Determine the (X, Y) coordinate at the center of the cell enclosing the given text.  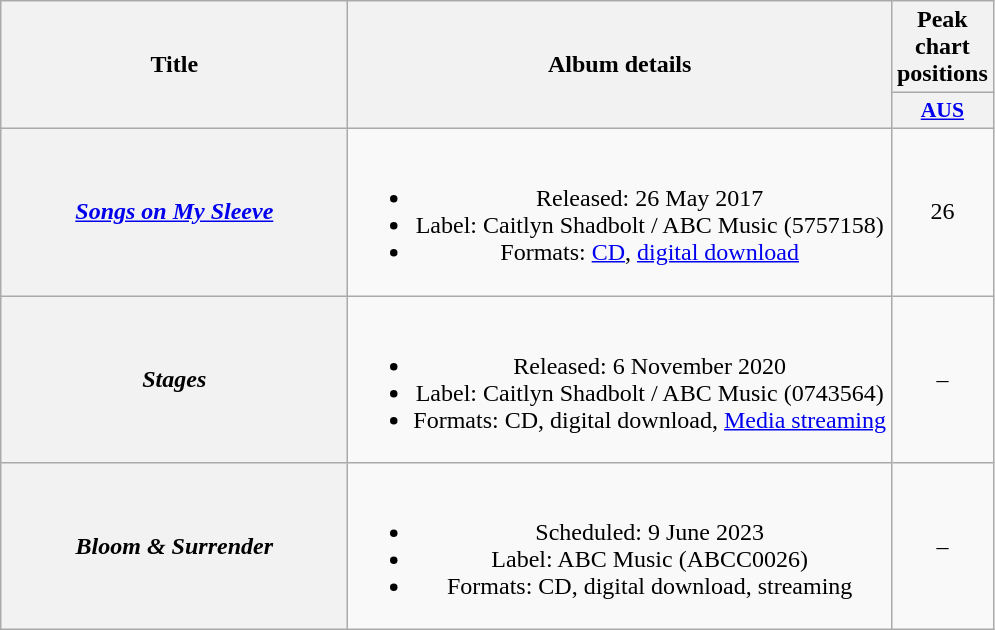
Peak chart positions (942, 47)
AUS (942, 111)
Stages (174, 380)
Album details (620, 65)
Released: 6 November 2020Label: Caitlyn Shadbolt / ABC Music (0743564)Formats: CD, digital download, Media streaming (620, 380)
Released: 26 May 2017Label: Caitlyn Shadbolt / ABC Music (5757158)Formats: CD, digital download (620, 212)
Scheduled: 9 June 2023Label: ABC Music (ABCC0026)Formats: CD, digital download, streaming (620, 546)
Title (174, 65)
26 (942, 212)
Songs on My Sleeve (174, 212)
Bloom & Surrender (174, 546)
